Detect which cell encompasses the target text, then output its (x, y) center coordinate. 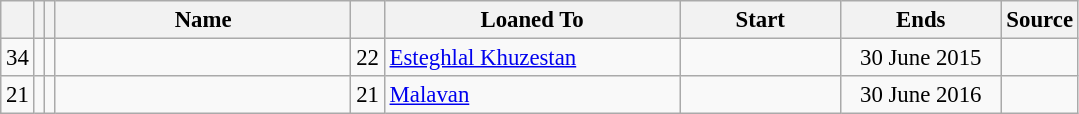
Source (1040, 20)
30 June 2016 (920, 95)
Name (203, 20)
22 (368, 58)
Loaned To (532, 20)
Ends (920, 20)
30 June 2015 (920, 58)
Esteghlal Khuzestan (532, 58)
Malavan (532, 95)
34 (18, 58)
Start (760, 20)
